Pinpoint the cell where the given text exists, returning its (X, Y) midpoint coordinate. 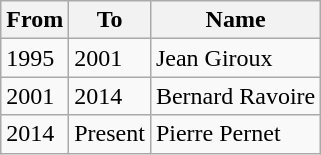
Bernard Ravoire (235, 96)
From (35, 20)
To (110, 20)
Present (110, 134)
1995 (35, 58)
Name (235, 20)
Jean Giroux (235, 58)
Pierre Pernet (235, 134)
